Extract the (x, y) coordinate from the center of the cell holding the provided text.  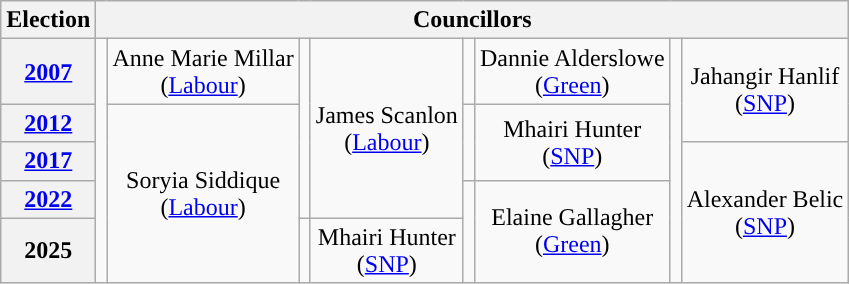
2022 (48, 199)
Councillors (472, 20)
Dannie Alderslowe(Green) (572, 72)
Alexander Belic(SNP) (765, 212)
2017 (48, 161)
James Scanlon(Labour) (386, 128)
Elaine Gallagher(Green) (572, 232)
Jahangir Hanlif(SNP) (765, 90)
2007 (48, 72)
Soryia Siddique(Labour) (203, 194)
Anne Marie Millar(Labour) (203, 72)
Election (48, 20)
2012 (48, 123)
2025 (48, 250)
